Locate the cell with the specified text and output its (x, y) center coordinate. 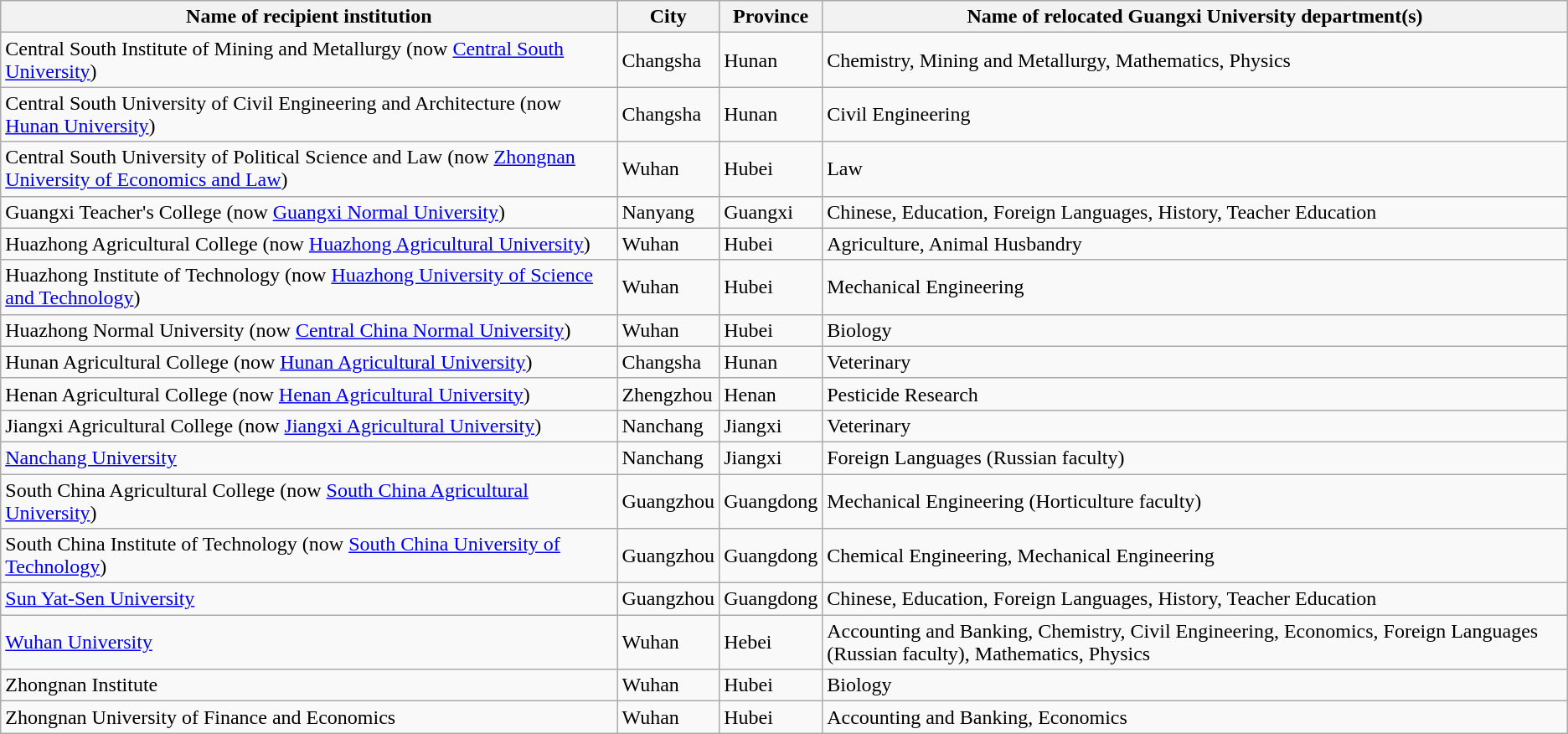
Law (1195, 169)
Chemical Engineering, Mechanical Engineering (1195, 556)
Guangxi (771, 212)
Accounting and Banking, Chemistry, Civil Engineering, Economics, Foreign Languages (Russian faculty), Mathematics, Physics (1195, 642)
Accounting and Banking, Economics (1195, 717)
Nanchang University (309, 457)
Central South University of Civil Engineering and Architecture (now Hunan University) (309, 114)
Wuhan University (309, 642)
Henan Agricultural College (now Henan Agricultural University) (309, 394)
Name of recipient institution (309, 17)
Central South University of Political Science and Law (now Zhongnan University of Economics and Law) (309, 169)
Henan (771, 394)
Mechanical Engineering (Horticulture faculty) (1195, 501)
South China Institute of Technology (now South China University of Technology) (309, 556)
Jiangxi Agricultural College (now Jiangxi Agricultural University) (309, 426)
Hebei (771, 642)
Central South Institute of Mining and Metallurgy (now Central South University) (309, 60)
Agriculture, Animal Husbandry (1195, 244)
Huazhong Agricultural College (now Huazhong Agricultural University) (309, 244)
Zhongnan Institute (309, 685)
Chemistry, Mining and Metallurgy, Mathematics, Physics (1195, 60)
Pesticide Research (1195, 394)
Province (771, 17)
Name of relocated Guangxi University department(s) (1195, 17)
South China Agricultural College (now South China Agricultural University) (309, 501)
Huazhong Institute of Technology (now Huazhong University of Science and Technology) (309, 287)
Civil Engineering (1195, 114)
Zhongnan University of Finance and Economics (309, 717)
Mechanical Engineering (1195, 287)
Sun Yat-Sen University (309, 599)
Guangxi Teacher's College (now Guangxi Normal University) (309, 212)
Huazhong Normal University (now Central China Normal University) (309, 330)
Hunan Agricultural College (now Hunan Agricultural University) (309, 362)
City (668, 17)
Nanyang (668, 212)
Zhengzhou (668, 394)
Foreign Languages (Russian faculty) (1195, 457)
